Identify which cell holds the provided text, then report its [x, y] central coordinate. 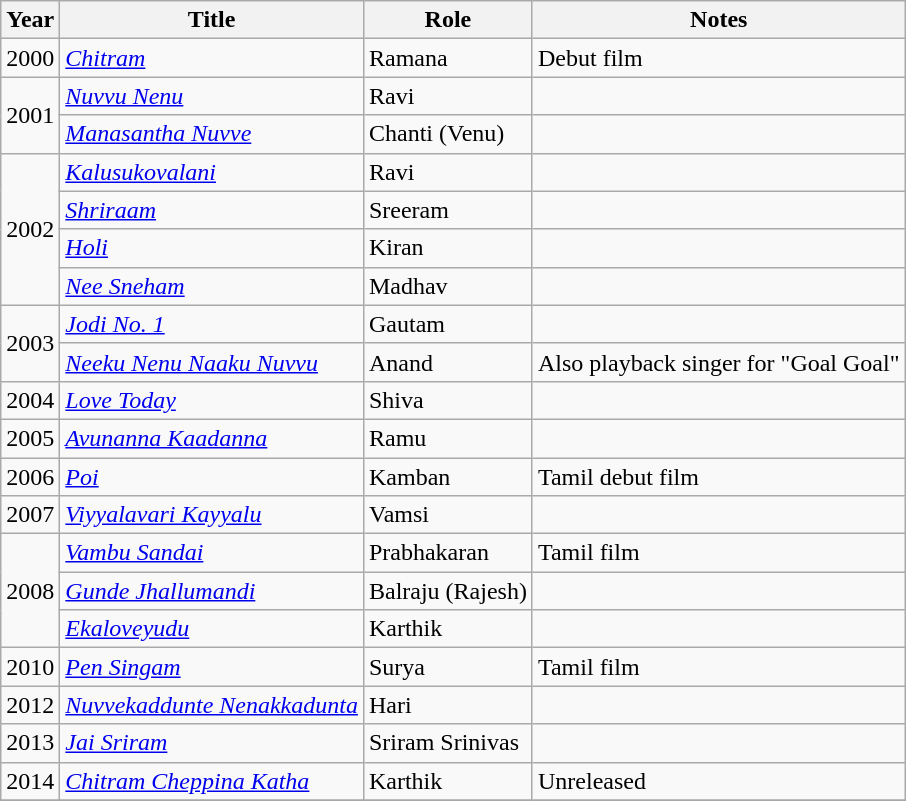
Unreleased [718, 781]
Viyyalavari Kayyalu [212, 515]
Sriram Srinivas [448, 743]
Chanti (Venu) [448, 134]
2006 [30, 477]
Kamban [448, 477]
Debut film [718, 58]
2013 [30, 743]
2005 [30, 438]
Nee Sneham [212, 286]
2001 [30, 115]
Kalusukovalani [212, 172]
Sreeram [448, 210]
Role [448, 20]
2000 [30, 58]
Prabhakaran [448, 553]
Gunde Jhallumandi [212, 591]
2003 [30, 343]
Poi [212, 477]
Surya [448, 667]
Madhav [448, 286]
Title [212, 20]
Gautam [448, 324]
Hari [448, 705]
Ekaloveyudu [212, 629]
2014 [30, 781]
2012 [30, 705]
Ramu [448, 438]
Vamsi [448, 515]
Chitram Cheppina Katha [212, 781]
2007 [30, 515]
Holi [212, 248]
Avunanna Kaadanna [212, 438]
Balraju (Rajesh) [448, 591]
Neeku Nenu Naaku Nuvvu [212, 362]
Shriraam [212, 210]
Anand [448, 362]
Pen Singam [212, 667]
Ramana [448, 58]
2010 [30, 667]
Year [30, 20]
2008 [30, 591]
Nuvvekaddunte Nenakkadunta [212, 705]
Kiran [448, 248]
Jai Sriram [212, 743]
Nuvvu Nenu [212, 96]
Vambu Sandai [212, 553]
Jodi No. 1 [212, 324]
Love Today [212, 400]
2002 [30, 229]
2004 [30, 400]
Shiva [448, 400]
Also playback singer for "Goal Goal" [718, 362]
Manasantha Nuvve [212, 134]
Tamil debut film [718, 477]
Chitram [212, 58]
Notes [718, 20]
